Detect which cell encompasses the target text, then output its (x, y) center coordinate. 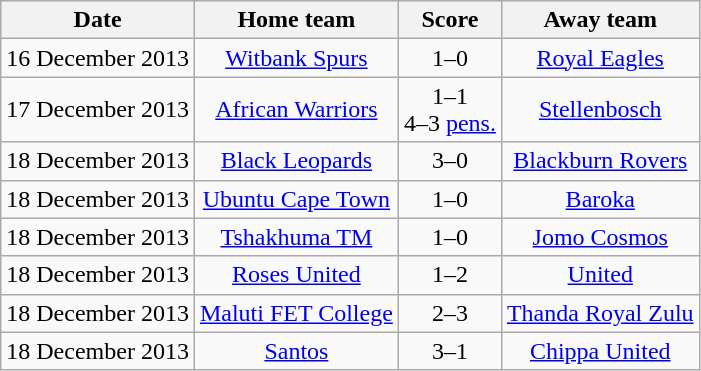
Thanda Royal Zulu (600, 313)
Santos (296, 351)
16 December 2013 (98, 58)
3–0 (450, 161)
Black Leopards (296, 161)
2–3 (450, 313)
Score (450, 20)
Ubuntu Cape Town (296, 199)
17 December 2013 (98, 110)
Maluti FET College (296, 313)
Witbank Spurs (296, 58)
Baroka (600, 199)
Away team (600, 20)
Tshakhuma TM (296, 237)
African Warriors (296, 110)
Jomo Cosmos (600, 237)
United (600, 275)
1–1 4–3 pens. (450, 110)
1–2 (450, 275)
Chippa United (600, 351)
Stellenbosch (600, 110)
Roses United (296, 275)
3–1 (450, 351)
Royal Eagles (600, 58)
Home team (296, 20)
Blackburn Rovers (600, 161)
Date (98, 20)
